Return [X, Y] of the center of cell containing provided text 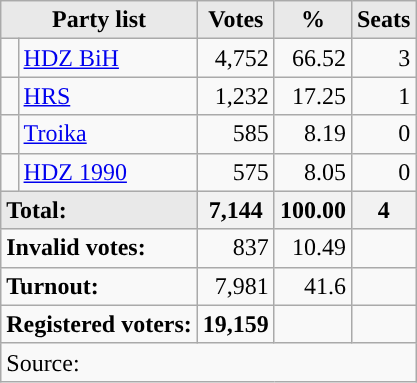
1,232 [236, 96]
575 [236, 172]
Votes [236, 20]
% [312, 20]
585 [236, 134]
Registered voters: [100, 324]
41.6 [312, 286]
7,144 [236, 210]
4,752 [236, 58]
100.00 [312, 210]
1 [383, 96]
Troika [108, 134]
Turnout: [100, 286]
10.49 [312, 248]
HRS [108, 96]
Seats [383, 20]
HDZ BiH [108, 58]
8.05 [312, 172]
66.52 [312, 58]
8.19 [312, 134]
837 [236, 248]
Total: [100, 210]
7,981 [236, 286]
3 [383, 58]
19,159 [236, 324]
4 [383, 210]
17.25 [312, 96]
Source: [208, 362]
Party list [100, 20]
HDZ 1990 [108, 172]
Invalid votes: [100, 248]
